Identify which cell holds the provided text, then report its (x, y) central coordinate. 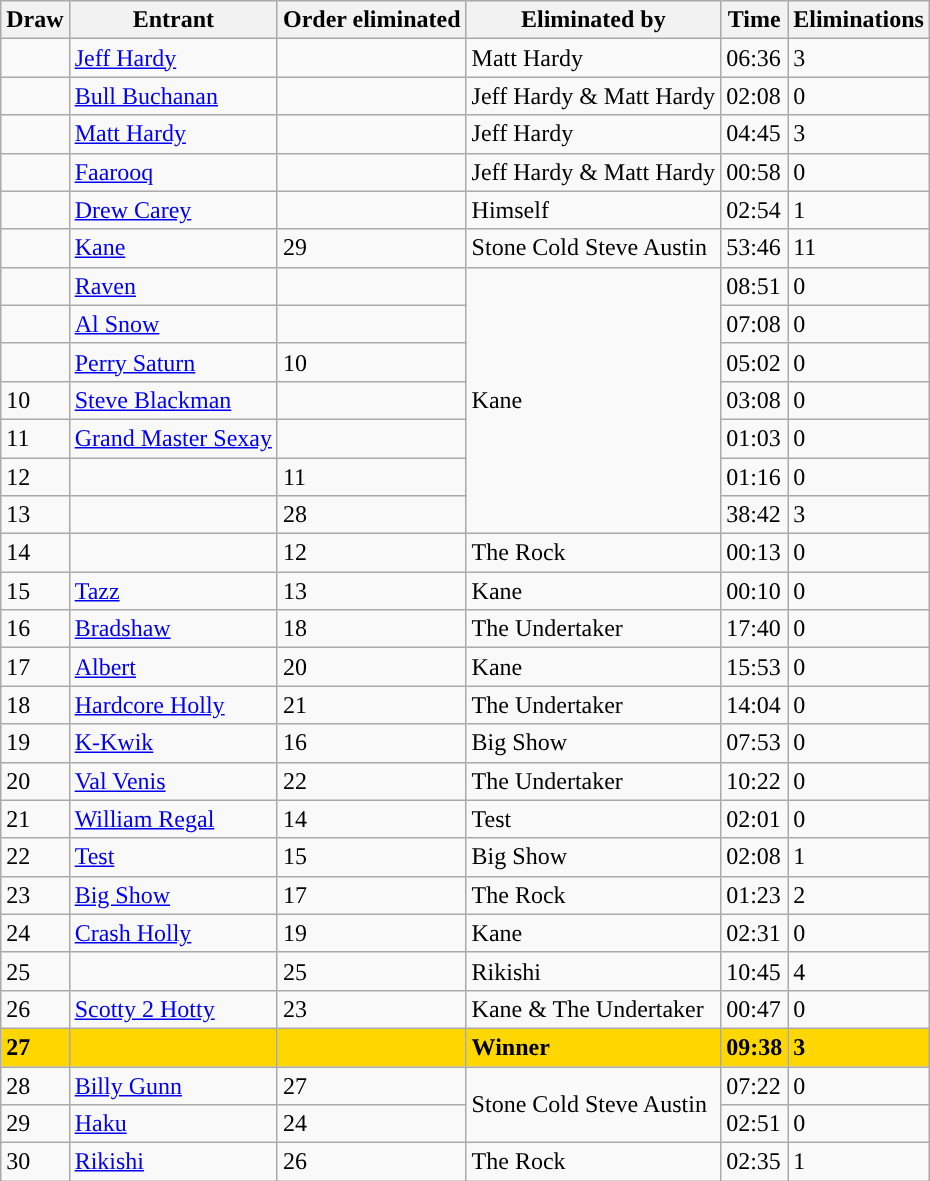
Drew Carey (173, 210)
4 (859, 971)
17:40 (754, 629)
02:35 (754, 1162)
Order eliminated (372, 20)
00:47 (754, 1009)
Himself (594, 210)
Faarooq (173, 172)
00:13 (754, 553)
30 (35, 1162)
07:08 (754, 324)
Tazz (173, 591)
07:22 (754, 1085)
Draw (35, 20)
00:58 (754, 172)
Steve Blackman (173, 400)
02:51 (754, 1124)
53:46 (754, 248)
01:23 (754, 895)
07:53 (754, 743)
Grand Master Sexay (173, 438)
Bull Buchanan (173, 96)
38:42 (754, 515)
Al Snow (173, 324)
01:03 (754, 438)
Entrant (173, 20)
Val Venis (173, 781)
Raven (173, 286)
Crash Holly (173, 933)
01:16 (754, 477)
06:36 (754, 58)
03:08 (754, 400)
William Regal (173, 819)
04:45 (754, 134)
K-Kwik (173, 743)
02:01 (754, 819)
Kane & The Undertaker (594, 1009)
Winner (594, 1047)
Albert (173, 667)
Billy Gunn (173, 1085)
02:54 (754, 210)
Eliminations (859, 20)
15:53 (754, 667)
02:31 (754, 933)
10:45 (754, 971)
00:10 (754, 591)
08:51 (754, 286)
Eliminated by (594, 20)
Perry Saturn (173, 362)
Time (754, 20)
09:38 (754, 1047)
2 (859, 895)
05:02 (754, 362)
Bradshaw (173, 629)
10:22 (754, 781)
Hardcore Holly (173, 705)
Scotty 2 Hotty (173, 1009)
Haku (173, 1124)
14:04 (754, 705)
